Identify which cell holds the provided text, then report its [x, y] central coordinate. 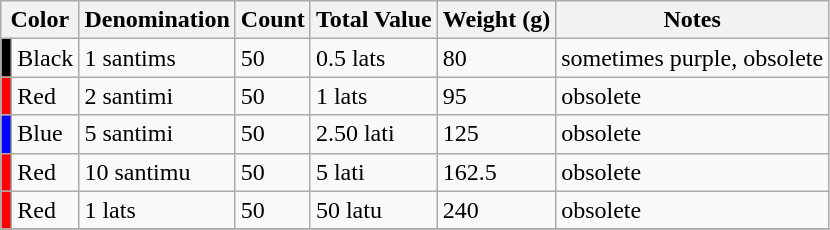
Weight (g) [496, 20]
162.5 [496, 172]
Notes [692, 20]
sometimes purple, obsolete [692, 58]
5 lati [374, 172]
10 santimu [157, 172]
80 [496, 58]
0.5 lats [374, 58]
Total Value [374, 20]
2 santimi [157, 96]
2.50 lati [374, 134]
Color [40, 20]
95 [496, 96]
1 santims [157, 58]
50 latu [374, 210]
Count [272, 20]
Denomination [157, 20]
5 santimi [157, 134]
Blue [46, 134]
125 [496, 134]
Black [46, 58]
240 [496, 210]
